Detect which cell encompasses the target text, then output its [x, y] center coordinate. 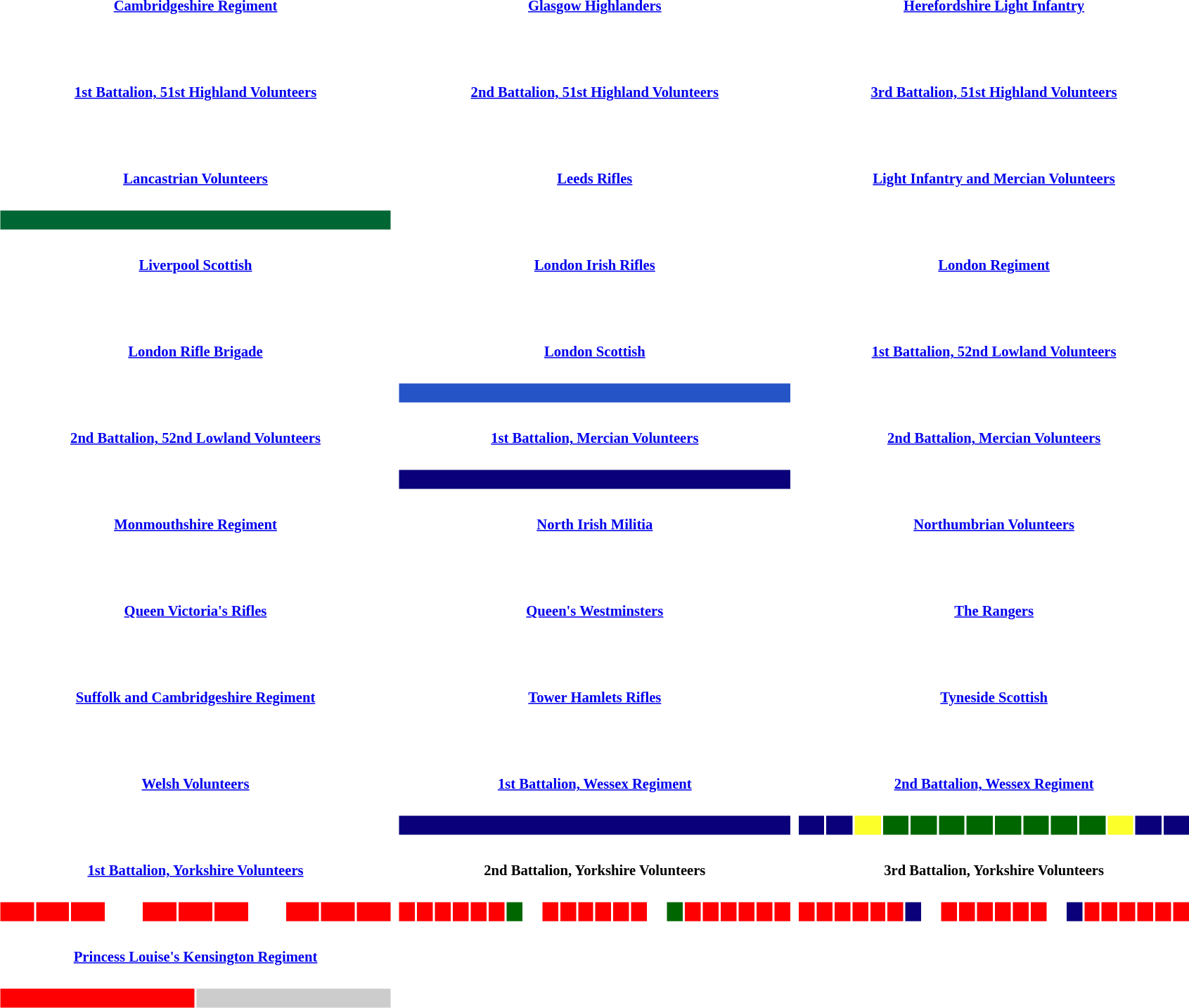
London Irish Rifles [595, 266]
North Irish Militia [595, 524]
Queen's Westminsters [595, 612]
2nd Battalion, 51st Highland Volunteers [595, 93]
Tower Hamlets Rifles [595, 697]
2nd Battalion, Yorkshire Volunteers [595, 870]
1st Battalion, Mercian Volunteers [595, 439]
London Scottish [595, 351]
1st Battalion, Wessex Regiment [595, 784]
Leeds Rifles [595, 179]
